Search for the cell housing the specified text and yield its [x, y] center coordinate. 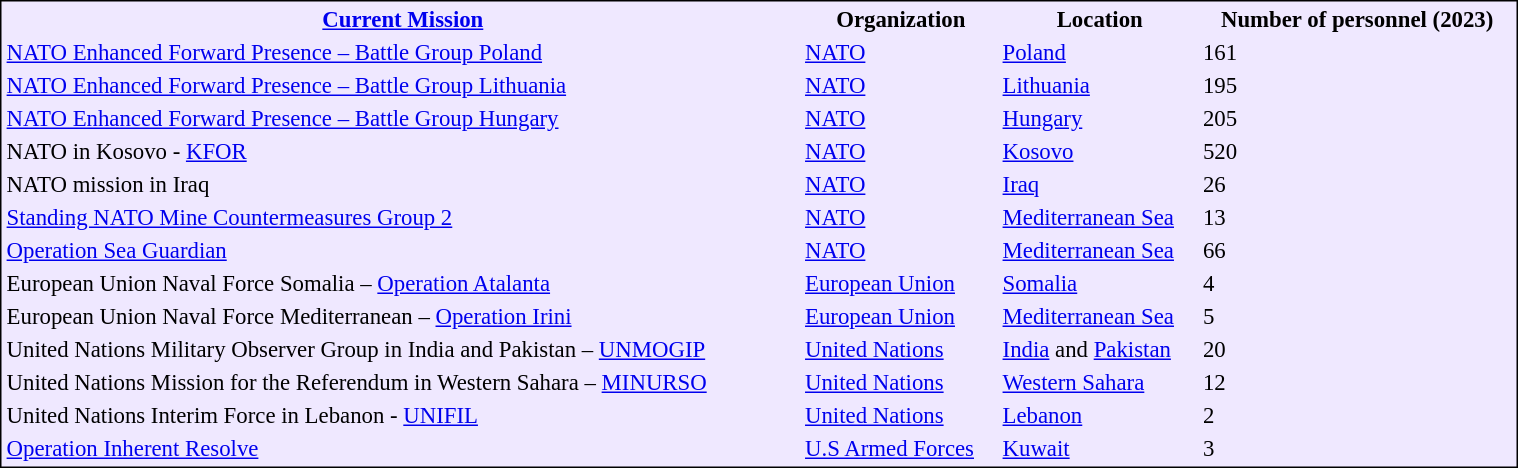
20 [1357, 349]
Organization [902, 19]
NATO Enhanced Forward Presence – Battle Group Poland [402, 53]
Hungary [1100, 119]
205 [1357, 119]
Operation Sea Guardian [402, 251]
U.S Armed Forces [902, 449]
4 [1357, 283]
NATO Enhanced Forward Presence – Battle Group Hungary [402, 119]
Western Sahara [1100, 383]
Location [1100, 19]
520 [1357, 151]
Number of personnel (2023) [1357, 19]
161 [1357, 53]
United Nations Mission for the Referendum in Western Sahara – MINURSO [402, 383]
195 [1357, 85]
European Union Naval Force Somalia – Operation Atalanta [402, 283]
Poland [1100, 53]
Iraq [1100, 185]
India and Pakistan [1100, 349]
United Nations Military Observer Group in India and Pakistan – UNMOGIP [402, 349]
66 [1357, 251]
NATO in Kosovo - KFOR [402, 151]
Current Mission [402, 19]
NATO Enhanced Forward Presence – Battle Group Lithuania [402, 85]
2 [1357, 415]
Kosovo [1100, 151]
United Nations Interim Force in Lebanon - UNIFIL [402, 415]
12 [1357, 383]
Standing NATO Mine Countermeasures Group 2 [402, 217]
Somalia [1100, 283]
European Union Naval Force Mediterranean – Operation Irini [402, 317]
Lebanon [1100, 415]
5 [1357, 317]
13 [1357, 217]
Lithuania [1100, 85]
Kuwait [1100, 449]
Operation Inherent Resolve [402, 449]
NATO mission in Iraq [402, 185]
3 [1357, 449]
26 [1357, 185]
